Provide the (X, Y) coordinate of the cell's center where the given text is located.  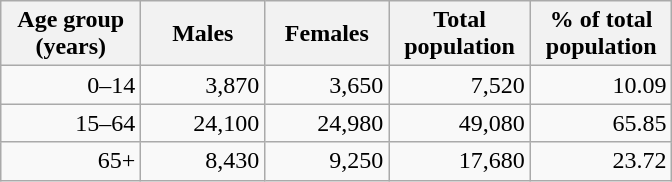
65+ (71, 161)
Males (203, 34)
Totalpopulation (460, 34)
Females (327, 34)
0–14 (71, 85)
10.09 (601, 85)
7,520 (460, 85)
17,680 (460, 161)
9,250 (327, 161)
8,430 (203, 161)
24,100 (203, 123)
3,650 (327, 85)
49,080 (460, 123)
3,870 (203, 85)
24,980 (327, 123)
% of totalpopulation (601, 34)
23.72 (601, 161)
65.85 (601, 123)
Age group (years) (71, 34)
15–64 (71, 123)
